Pinpoint the cell where the given text exists, returning its (X, Y) midpoint coordinate. 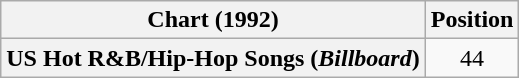
US Hot R&B/Hip-Hop Songs (Billboard) (213, 58)
Chart (1992) (213, 20)
Position (472, 20)
44 (472, 58)
